Search for the cell housing the specified text and yield its [X, Y] center coordinate. 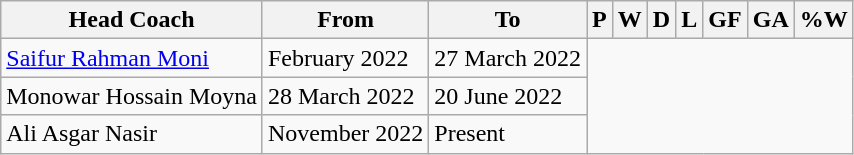
GA [770, 20]
GF [725, 20]
D [661, 20]
Ali Asgar Nasir [132, 134]
%W [824, 20]
27 March 2022 [508, 58]
L [690, 20]
Head Coach [132, 20]
P [600, 20]
Monowar Hossain Moyna [132, 96]
Saifur Rahman Moni [132, 58]
Present [508, 134]
From [345, 20]
February 2022 [345, 58]
To [508, 20]
November 2022 [345, 134]
20 June 2022 [508, 96]
W [630, 20]
28 March 2022 [345, 96]
